Provide the [X, Y] coordinate of the cell's center where the given text is located.  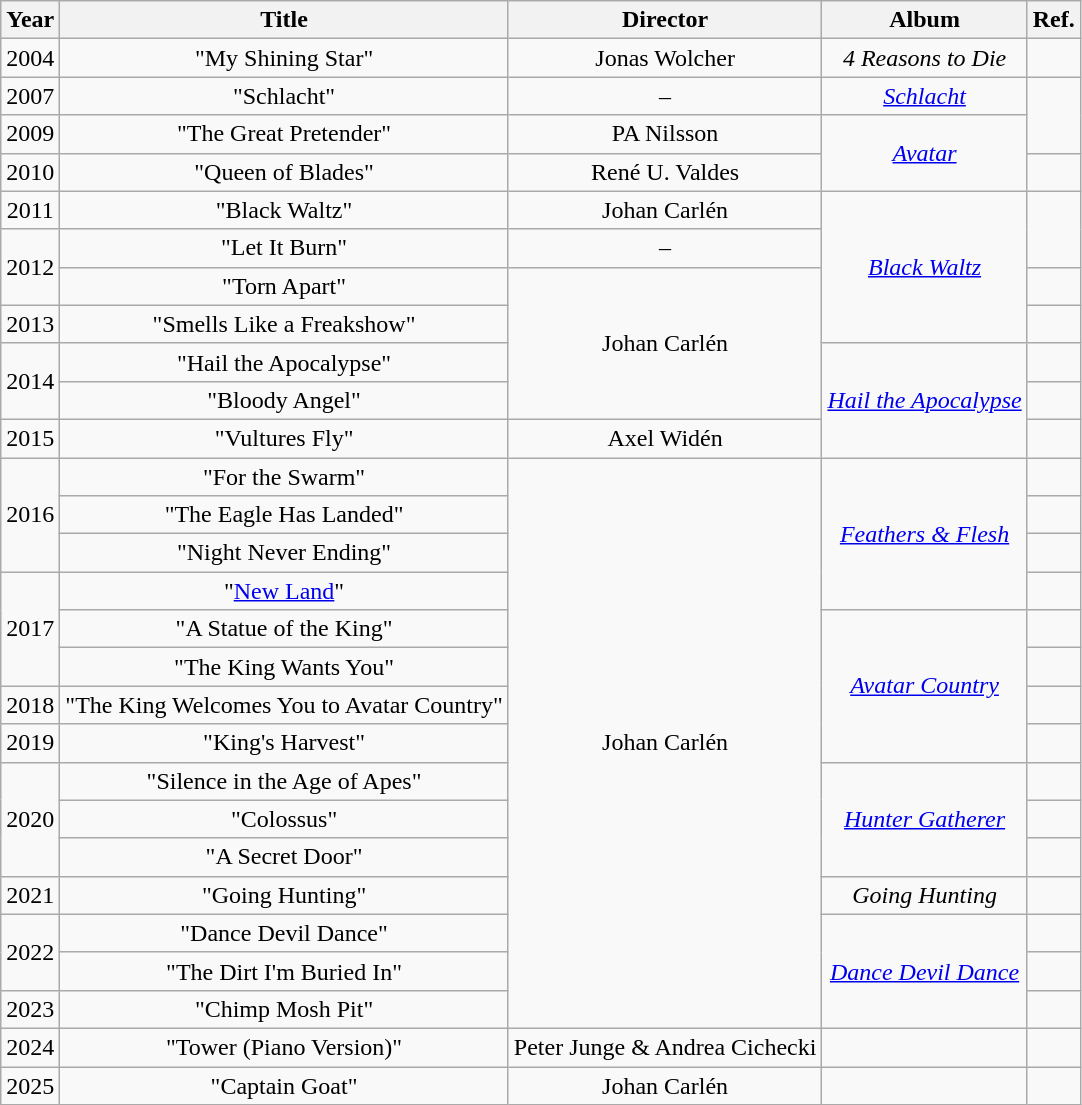
2017 [30, 629]
2023 [30, 1009]
"The Dirt I'm Buried In" [284, 971]
Hail the Apocalypse [924, 400]
Director [665, 20]
"The Great Pretender" [284, 134]
2014 [30, 381]
"Torn Apart" [284, 286]
2010 [30, 172]
Axel Widén [665, 438]
2019 [30, 743]
"Going Hunting" [284, 895]
PA Nilsson [665, 134]
2025 [30, 1085]
Schlacht [924, 96]
Avatar [924, 153]
4 Reasons to Die [924, 58]
Avatar Country [924, 686]
2024 [30, 1047]
Ref. [1054, 20]
"King's Harvest" [284, 743]
"The King Wants You" [284, 667]
2011 [30, 210]
"Colossus" [284, 819]
"Bloody Angel" [284, 400]
"For the Swarm" [284, 477]
2007 [30, 96]
"Queen of Blades" [284, 172]
"Schlacht" [284, 96]
2012 [30, 267]
2009 [30, 134]
"A Secret Door" [284, 857]
Dance Devil Dance [924, 971]
Black Waltz [924, 267]
2013 [30, 324]
"Vultures Fly" [284, 438]
"Silence in the Age of Apes" [284, 781]
Year [30, 20]
"Captain Goat" [284, 1085]
Peter Junge & Andrea Cichecki [665, 1047]
2015 [30, 438]
"Smells Like a Freakshow" [284, 324]
2004 [30, 58]
"Dance Devil Dance" [284, 933]
"My Shining Star" [284, 58]
2020 [30, 819]
"Chimp Mosh Pit" [284, 1009]
Title [284, 20]
2021 [30, 895]
2022 [30, 952]
"The King Welcomes You to Avatar Country" [284, 705]
René U. Valdes [665, 172]
Album [924, 20]
"Night Never Ending" [284, 553]
2018 [30, 705]
"New Land" [284, 591]
2016 [30, 515]
Jonas Wolcher [665, 58]
"The Eagle Has Landed" [284, 515]
"A Statue of the King" [284, 629]
"Tower (Piano Version)" [284, 1047]
Hunter Gatherer [924, 819]
"Let It Burn" [284, 248]
Feathers & Flesh [924, 534]
"Hail the Apocalypse" [284, 362]
"Black Waltz" [284, 210]
Going Hunting [924, 895]
